From the cell containing the given text, extract its center point as (x, y) coordinate. 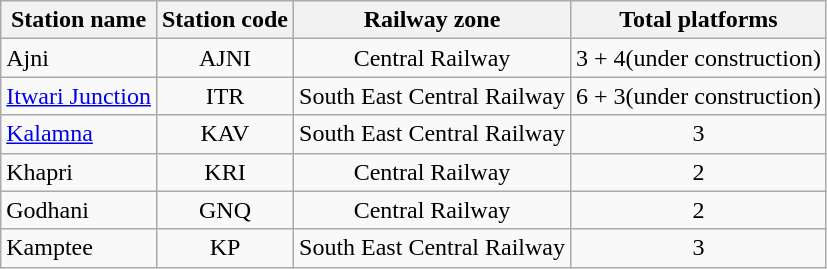
Kamptee (79, 248)
Ajni (79, 58)
Total platforms (699, 20)
KAV (224, 134)
GNQ (224, 210)
Station name (79, 20)
3 + 4(under construction) (699, 58)
KRI (224, 172)
Itwari Junction (79, 96)
Godhani (79, 210)
Khapri (79, 172)
ITR (224, 96)
6 + 3(under construction) (699, 96)
AJNI (224, 58)
Station code (224, 20)
Kalamna (79, 134)
KP (224, 248)
Railway zone (432, 20)
